Detect which cell encompasses the target text, then output its (x, y) center coordinate. 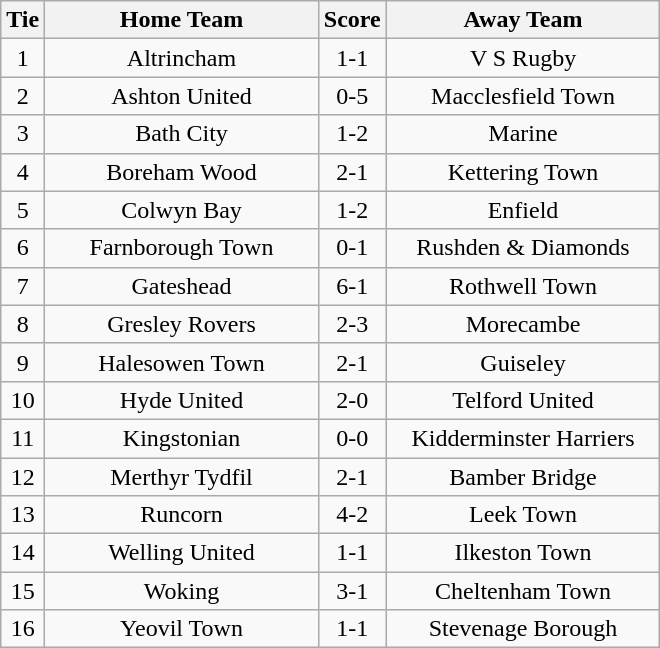
Rushden & Diamonds (523, 248)
Farnborough Town (182, 248)
Enfield (523, 210)
2-3 (352, 324)
Kingstonian (182, 438)
2-0 (352, 400)
7 (23, 286)
14 (23, 553)
Gateshead (182, 286)
Yeovil Town (182, 629)
Kidderminster Harriers (523, 438)
9 (23, 362)
Cheltenham Town (523, 591)
Ilkeston Town (523, 553)
Stevenage Borough (523, 629)
Woking (182, 591)
Morecambe (523, 324)
Runcorn (182, 515)
Guiseley (523, 362)
6-1 (352, 286)
Boreham Wood (182, 172)
1 (23, 58)
2 (23, 96)
Score (352, 20)
Telford United (523, 400)
Tie (23, 20)
15 (23, 591)
6 (23, 248)
0-1 (352, 248)
Away Team (523, 20)
8 (23, 324)
0-5 (352, 96)
3 (23, 134)
Ashton United (182, 96)
Welling United (182, 553)
Kettering Town (523, 172)
13 (23, 515)
Colwyn Bay (182, 210)
11 (23, 438)
Home Team (182, 20)
Rothwell Town (523, 286)
3-1 (352, 591)
0-0 (352, 438)
Marine (523, 134)
4 (23, 172)
Macclesfield Town (523, 96)
Hyde United (182, 400)
5 (23, 210)
16 (23, 629)
Bath City (182, 134)
4-2 (352, 515)
10 (23, 400)
Gresley Rovers (182, 324)
Altrincham (182, 58)
Leek Town (523, 515)
12 (23, 477)
V S Rugby (523, 58)
Merthyr Tydfil (182, 477)
Bamber Bridge (523, 477)
Halesowen Town (182, 362)
